Identify which cell holds the provided text, then report its [x, y] central coordinate. 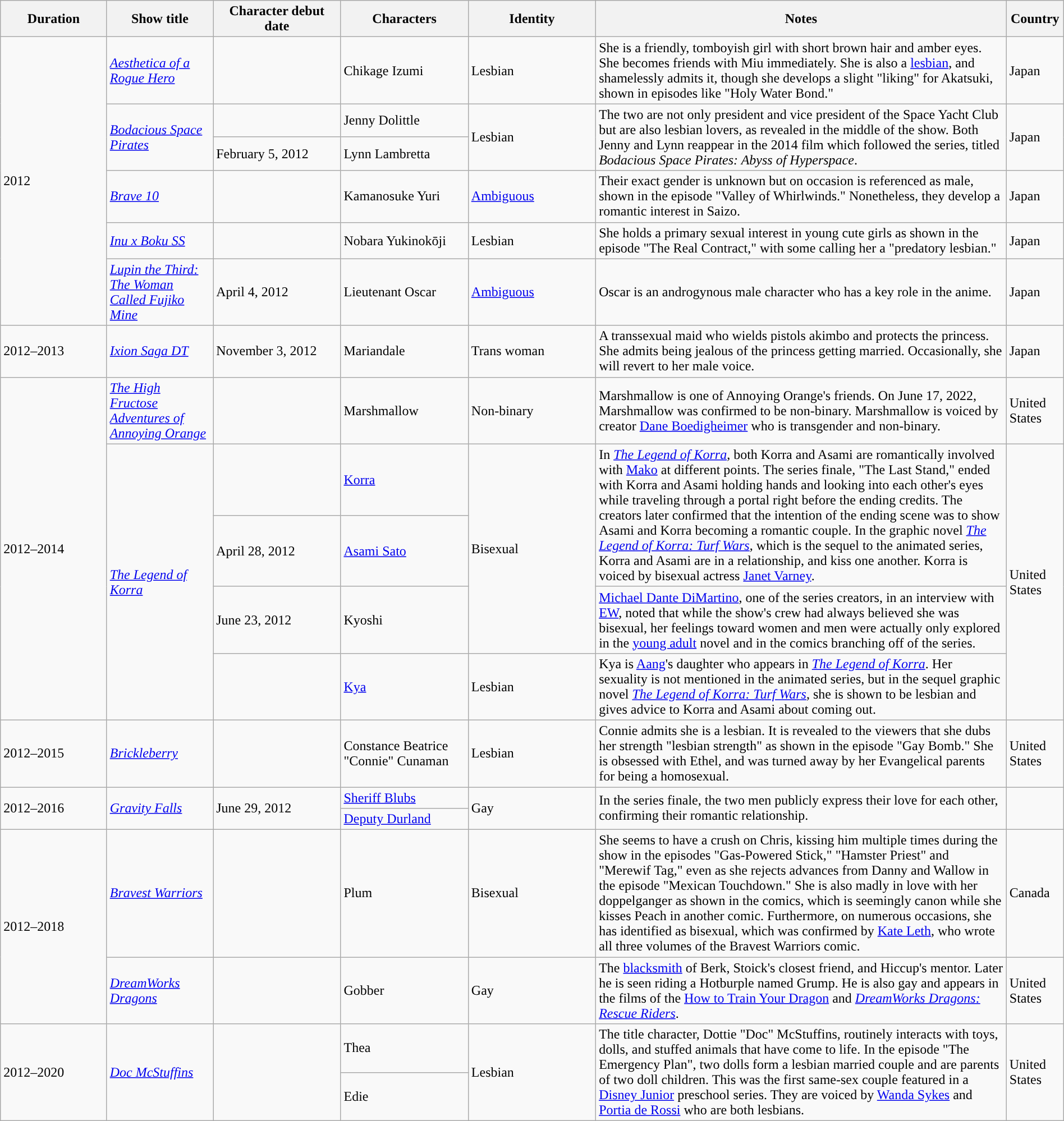
Characters [404, 19]
Brickleberry [159, 753]
Show title [159, 19]
Asami Sato [404, 551]
2012–2016 [54, 808]
Lieutenant Oscar [404, 292]
Thea [404, 1048]
Jenny Dolittle [404, 121]
Deputy Durland [404, 819]
Brave 10 [159, 196]
Sheriff Blubs [404, 797]
Lynn Lambretta [404, 154]
Gobber [404, 991]
She holds a primary sexual interest in young cute girls as shown in the episode "The Real Contract," with some calling her a "predatory lesbian." [801, 240]
Lupin the Third: The Woman Called Fujiko Mine [159, 292]
In the series finale, the two men publicly express their love for each other, confirming their romantic relationship. [801, 808]
Chikage Izumi [404, 71]
The Legend of Korra [159, 582]
2012–2018 [54, 927]
2012 [54, 181]
Doc McStuffins [159, 1073]
Trans woman [532, 351]
Canada [1035, 893]
April 28, 2012 [277, 551]
DreamWorks Dragons [159, 991]
Kamanosuke Yuri [404, 196]
June 23, 2012 [277, 619]
Identity [532, 19]
Aesthetica of a Rogue Hero [159, 71]
Gravity Falls [159, 808]
Kyoshi [404, 619]
Edie [404, 1096]
April 4, 2012 [277, 292]
Ixion Saga DT [159, 351]
Country [1035, 19]
2012–2014 [54, 549]
Marshmallow [404, 411]
February 5, 2012 [277, 154]
Mariandale [404, 351]
2012–2013 [54, 351]
The High Fructose Adventures of Annoying Orange [159, 411]
November 3, 2012 [277, 351]
Inu x Boku SS [159, 240]
Bravest Warriors [159, 893]
2012–2020 [54, 1073]
Character debut date [277, 19]
Korra [404, 479]
Kya [404, 687]
Non-binary [532, 411]
Constance Beatrice "Connie" Cunaman [404, 753]
Nobara Yukinokōji [404, 240]
Notes [801, 19]
Bodacious Space Pirates [159, 137]
June 29, 2012 [277, 808]
Plum [404, 893]
Duration [54, 19]
Oscar is an androgynous male character who has a key role in the anime. [801, 292]
2012–2015 [54, 753]
